Search for the cell housing the specified text and yield its [X, Y] center coordinate. 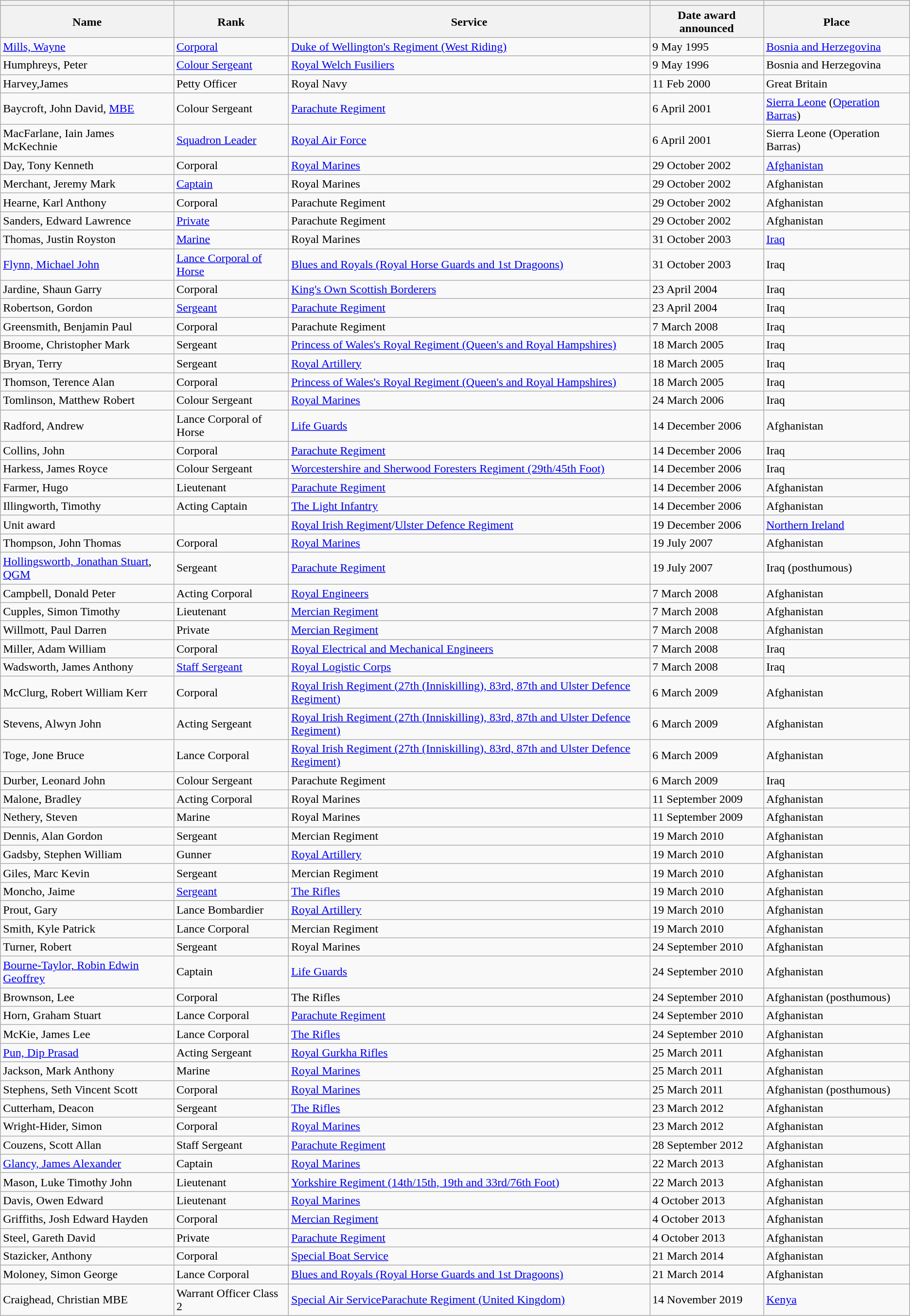
Thompson, John Thomas [87, 543]
Prout, Gary [87, 910]
Couzens, Scott Allan [87, 1145]
Stephens, Seth Vincent Scott [87, 1090]
Jardine, Shaun Garry [87, 290]
9 May 1995 [707, 47]
Malone, Bradley [87, 799]
Harvey,James [87, 84]
Farmer, Hugo [87, 487]
Royal Gurkha Rifles [469, 1053]
Merchant, Jeremy Mark [87, 184]
Humphreys, Peter [87, 65]
Place [837, 21]
Horn, Graham Stuart [87, 1016]
King's Own Scottish Borderers [469, 290]
Name [87, 21]
Royal Welch Fusiliers [469, 65]
Illingworth, Timothy [87, 506]
Petty Officer [231, 84]
Hearne, Karl Anthony [87, 202]
Duke of Wellington's Regiment (West Riding) [469, 47]
Broome, Christopher Mark [87, 345]
Nethery, Steven [87, 817]
The Light Infantry [469, 506]
Durber, Leonard John [87, 780]
Dennis, Alan Gordon [87, 836]
Wright-Hider, Simon [87, 1126]
11 Feb 2000 [707, 84]
Mason, Luke Timothy John [87, 1182]
Griffiths, Josh Edward Hayden [87, 1219]
Northern Ireland [837, 524]
Royal Logistic Corps [469, 667]
Lance Bombardier [231, 910]
Moloney, Simon George [87, 1275]
Stevens, Alwyn John [87, 724]
Willmott, Paul Darren [87, 630]
Squadron Leader [231, 140]
Worcestershire and Sherwood Foresters Regiment (29th/45th Foot) [469, 469]
Davis, Owen Edward [87, 1200]
14 November 2019 [707, 1299]
Greensmith, Benjamin Paul [87, 327]
28 September 2012 [707, 1145]
Pun, Dip Prasad [87, 1053]
McKie, James Lee [87, 1034]
19 December 2006 [707, 524]
Unit award [87, 524]
Kenya [837, 1299]
Mills, Wayne [87, 47]
Gunner [231, 854]
Acting Captain [231, 506]
Cupples, Simon Timothy [87, 612]
Great Britain [837, 84]
Stazicker, Anthony [87, 1256]
Thomson, Terence Alan [87, 382]
Special Boat Service [469, 1256]
Harkess, James Royce [87, 469]
9 May 1996 [707, 65]
MacFarlane, Iain James McKechnie [87, 140]
Royal Navy [469, 84]
Bryan, Terry [87, 364]
Day, Tony Kenneth [87, 165]
Thomas, Justin Royston [87, 239]
Toge, Jone Bruce [87, 755]
Date award announced [707, 21]
Royal Irish Regiment/Ulster Defence Regiment [469, 524]
Baycroft, John David, MBE [87, 109]
Yorkshire Regiment (14th/15th, 19th and 33rd/76th Foot) [469, 1182]
Brownson, Lee [87, 997]
Miller, Adam William [87, 649]
Warrant Officer Class 2 [231, 1299]
Moncho, Jaime [87, 891]
Royal Air Force [469, 140]
McClurg, Robert William Kerr [87, 692]
Royal Engineers [469, 593]
Rank [231, 21]
Collins, John [87, 450]
Flynn, Michael John [87, 264]
Tomlinson, Matthew Robert [87, 400]
Glancy, James Alexander [87, 1163]
Bourne-Taylor, Robin Edwin Geoffrey [87, 972]
Special Air ServiceParachute Regiment (United Kingdom) [469, 1299]
Royal Electrical and Mechanical Engineers [469, 649]
Jackson, Mark Anthony [87, 1071]
Steel, Gareth David [87, 1238]
Smith, Kyle Patrick [87, 929]
Wadsworth, James Anthony [87, 667]
Service [469, 21]
Turner, Robert [87, 947]
Cutterham, Deacon [87, 1108]
24 March 2006 [707, 400]
Robertson, Gordon [87, 308]
Craighead, Christian MBE [87, 1299]
Giles, Marc Kevin [87, 873]
Hollingsworth, Jonathan Stuart, QGM [87, 568]
Radford, Andrew [87, 426]
Campbell, Donald Peter [87, 593]
Gadsby, Stephen William [87, 854]
Sanders, Edward Lawrence [87, 221]
Iraq (posthumous) [837, 568]
